Scan for the cell matching the given text and deliver its (x, y) coordinate at center. 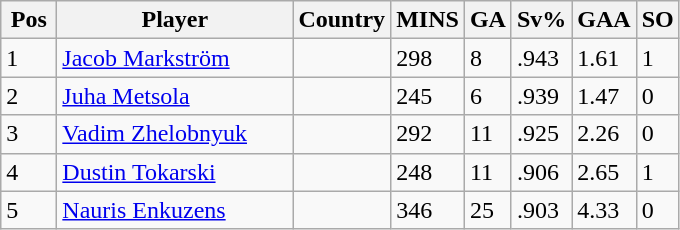
.943 (541, 58)
1.61 (604, 58)
GA (488, 20)
GAA (604, 20)
298 (428, 58)
Jacob Markström (175, 58)
248 (428, 172)
4 (29, 172)
5 (29, 210)
Nauris Enkuzens (175, 210)
Dustin Tokarski (175, 172)
.925 (541, 134)
.903 (541, 210)
1.47 (604, 96)
245 (428, 96)
Vadim Zhelobnyuk (175, 134)
4.33 (604, 210)
Pos (29, 20)
.906 (541, 172)
25 (488, 210)
Sv% (541, 20)
8 (488, 58)
2.26 (604, 134)
3 (29, 134)
SO (658, 20)
2.65 (604, 172)
Player (175, 20)
6 (488, 96)
346 (428, 210)
2 (29, 96)
MINS (428, 20)
Juha Metsola (175, 96)
.939 (541, 96)
Country (342, 20)
292 (428, 134)
